Return [x, y] of the center of cell containing provided text 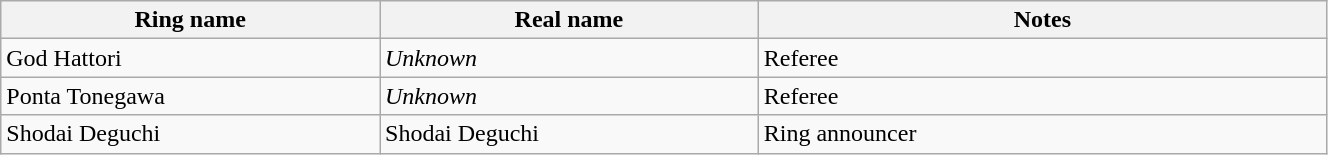
Ponta Tonegawa [190, 96]
Ring announcer [1042, 134]
God Hattori [190, 58]
Real name [570, 20]
Notes [1042, 20]
Ring name [190, 20]
